Return the [X, Y] coordinate for the center point of the cell that contains the specified text.  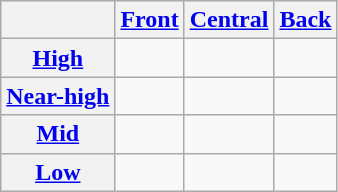
Central [229, 20]
Front [150, 20]
Back [306, 20]
High [58, 58]
Low [58, 172]
Near-high [58, 96]
Mid [58, 134]
